Scan for the cell matching the given text and deliver its (x, y) coordinate at center. 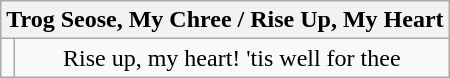
Rise up, my heart! 'tis well for thee (232, 58)
Trog Seose, My Chree / Rise Up, My Heart (225, 20)
